For the text-containing cell, return its midpoint in [x, y] coordinate format. 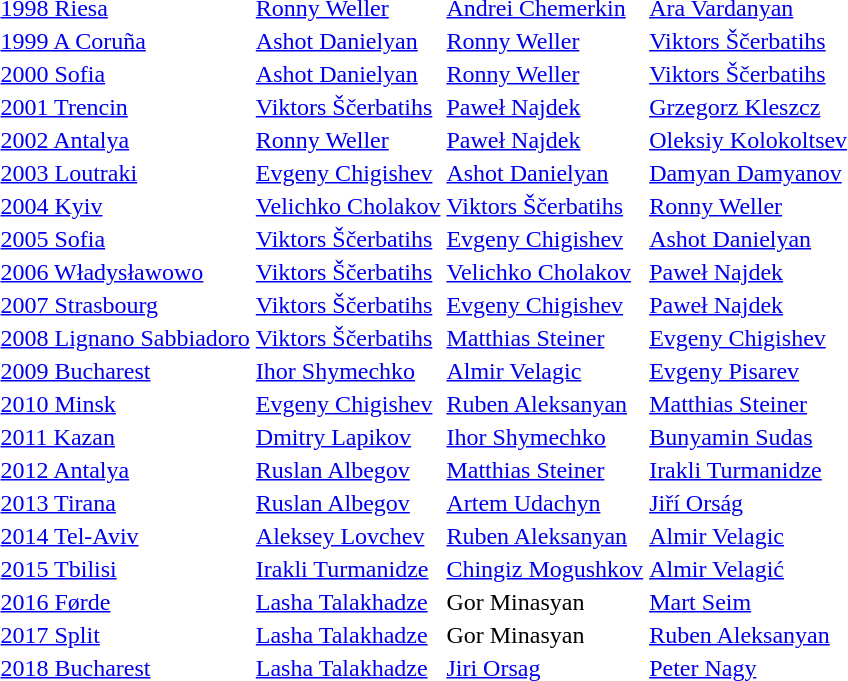
Aleksey Lovchev [348, 536]
Artem Udachyn [545, 503]
Chingiz Mogushkov [545, 569]
Dmitry Lapikov [348, 437]
Almir Velagic [545, 371]
Irakli Turmanidze [348, 569]
